Extract the (x, y) coordinate from the center of the cell holding the provided text.  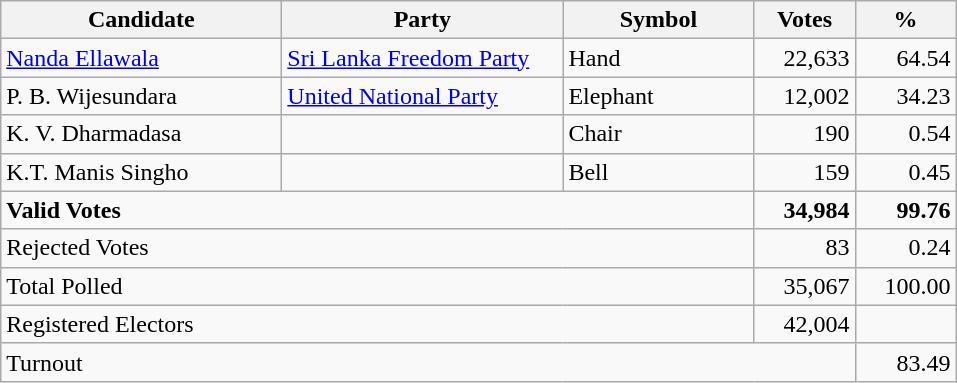
Turnout (428, 362)
Elephant (658, 96)
0.45 (906, 172)
83.49 (906, 362)
34,984 (804, 210)
100.00 (906, 286)
159 (804, 172)
190 (804, 134)
Valid Votes (378, 210)
Total Polled (378, 286)
K.T. Manis Singho (142, 172)
64.54 (906, 58)
0.54 (906, 134)
United National Party (422, 96)
0.24 (906, 248)
22,633 (804, 58)
K. V. Dharmadasa (142, 134)
% (906, 20)
Votes (804, 20)
Sri Lanka Freedom Party (422, 58)
P. B. Wijesundara (142, 96)
Registered Electors (378, 324)
Symbol (658, 20)
Party (422, 20)
34.23 (906, 96)
Nanda Ellawala (142, 58)
35,067 (804, 286)
Hand (658, 58)
Candidate (142, 20)
Bell (658, 172)
12,002 (804, 96)
Chair (658, 134)
83 (804, 248)
Rejected Votes (378, 248)
99.76 (906, 210)
42,004 (804, 324)
